Identify which cell holds the provided text, then report its [X, Y] central coordinate. 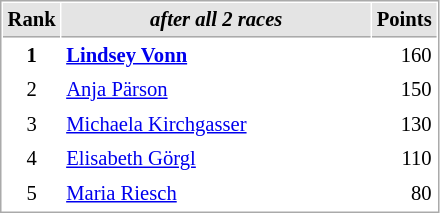
Elisabeth Görgl [216, 158]
after all 2 races [216, 20]
Anja Pärson [216, 90]
Rank [32, 20]
Maria Riesch [216, 194]
150 [404, 90]
80 [404, 194]
1 [32, 56]
110 [404, 158]
5 [32, 194]
160 [404, 56]
Michaela Kirchgasser [216, 124]
4 [32, 158]
Points [404, 20]
3 [32, 124]
2 [32, 90]
Lindsey Vonn [216, 56]
130 [404, 124]
